Scan for the cell matching the given text and deliver its (X, Y) coordinate at center. 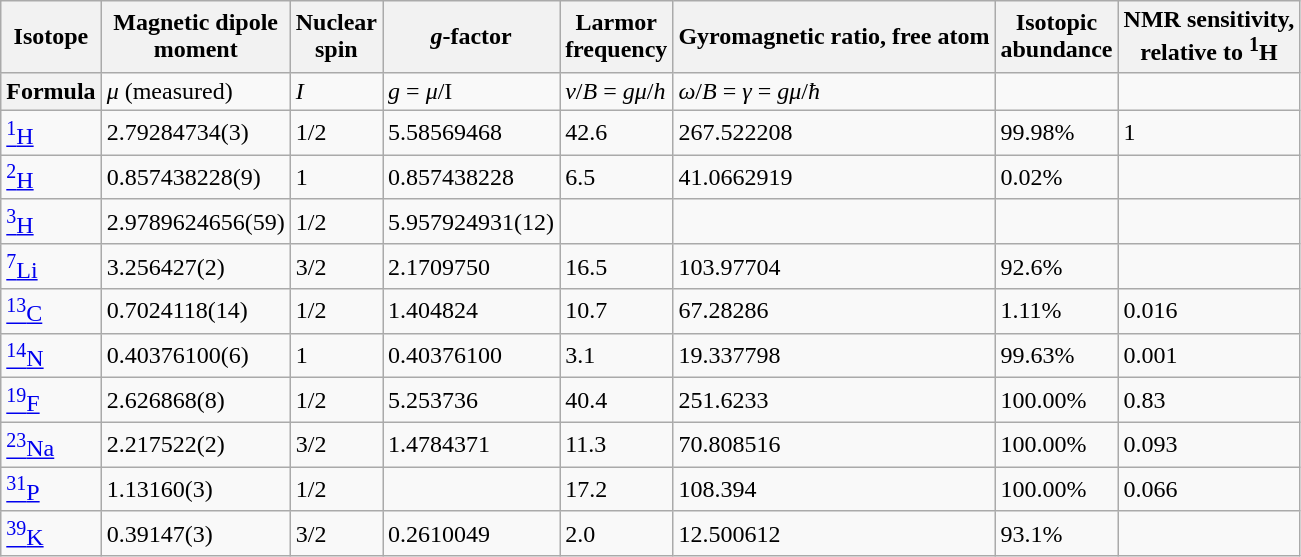
2H (51, 178)
99.98% (1056, 132)
40.4 (616, 400)
3.1 (616, 356)
Isotopic abundance (1056, 37)
0.001 (1209, 356)
5.58569468 (472, 132)
267.522208 (834, 132)
5.957924931(12) (472, 222)
Larmor frequency (616, 37)
Isotope (51, 37)
42.6 (616, 132)
μ (measured) (196, 91)
1H (51, 132)
1.13160(3) (196, 490)
99.63% (1056, 356)
41.0662919 (834, 178)
I (336, 91)
0.857438228(9) (196, 178)
17.2 (616, 490)
23Na (51, 444)
31P (51, 490)
16.5 (616, 266)
19F (51, 400)
2.0 (616, 534)
g-factor (472, 37)
6.5 (616, 178)
0.857438228 (472, 178)
0.40376100 (472, 356)
1.404824 (472, 312)
108.394 (834, 490)
0.066 (1209, 490)
Nuclear spin (336, 37)
NMR sensitivity, relative to 1H (1209, 37)
19.337798 (834, 356)
14N (51, 356)
Magnetic dipole moment (196, 37)
103.97704 (834, 266)
0.2610049 (472, 534)
0.016 (1209, 312)
93.1% (1056, 534)
11.3 (616, 444)
70.808516 (834, 444)
92.6% (1056, 266)
12.500612 (834, 534)
2.79284734(3) (196, 132)
5.253736 (472, 400)
0.83 (1209, 400)
Gyromagnetic ratio, free atom (834, 37)
2.217522(2) (196, 444)
7Li (51, 266)
ω/B = γ = gμ/ħ (834, 91)
39K (51, 534)
251.6233 (834, 400)
2.9789624656(59) (196, 222)
ν/B = gμ/h (616, 91)
1.4784371 (472, 444)
13C (51, 312)
Formula (51, 91)
67.28286 (834, 312)
g = μ/I (472, 91)
0.02% (1056, 178)
0.093 (1209, 444)
0.40376100(6) (196, 356)
3H (51, 222)
2.1709750 (472, 266)
10.7 (616, 312)
2.626868(8) (196, 400)
1.11% (1056, 312)
3.256427(2) (196, 266)
0.7024118(14) (196, 312)
0.39147(3) (196, 534)
